Find where the given text appears and provide that cell's center as (x, y) coordinate. 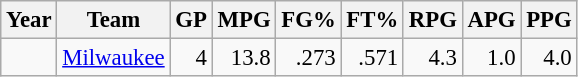
GP (191, 20)
MPG (244, 20)
4.0 (549, 58)
.273 (308, 58)
Team (114, 20)
Milwaukee (114, 58)
FT% (372, 20)
PPG (549, 20)
4.3 (432, 58)
.571 (372, 58)
Year (29, 20)
4 (191, 58)
RPG (432, 20)
13.8 (244, 58)
APG (492, 20)
1.0 (492, 58)
FG% (308, 20)
